Locate the cell with the specified text and output its [x, y] center coordinate. 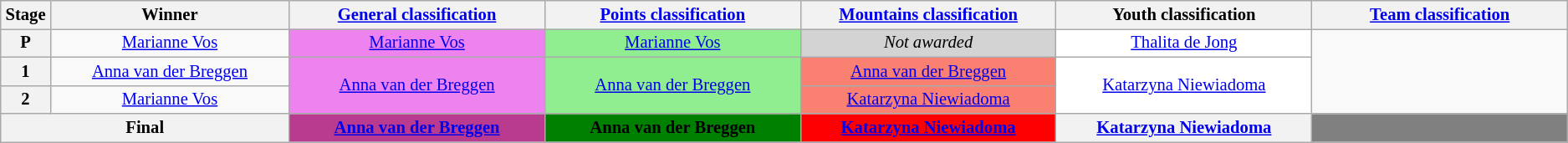
P [26, 43]
Team classification [1440, 14]
General classification [417, 14]
2 [26, 100]
Youth classification [1184, 14]
1 [26, 71]
Thalita de Jong [1184, 43]
Mountains classification [928, 14]
Stage [26, 14]
Final [146, 128]
Winner [169, 14]
Not awarded [928, 43]
Points classification [672, 14]
